Provide the (X, Y) coordinate of the cell's center where the given text is located.  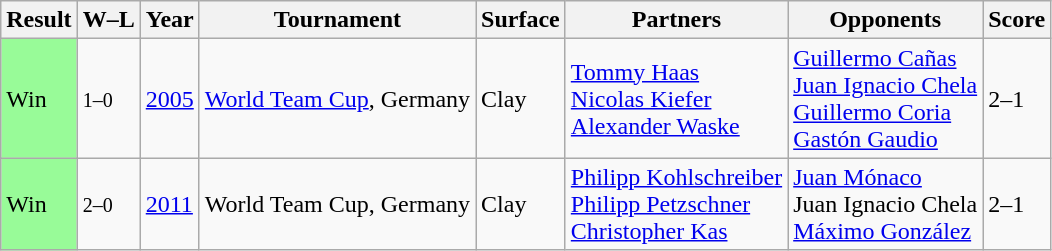
Year (170, 20)
W–L (108, 20)
Guillermo Cañas Juan Ignacio Chela Guillermo Coria Gastón Gaudio (886, 98)
2011 (170, 204)
Tournament (337, 20)
Philipp Kohlschreiber Philipp Petzschner Christopher Kas (676, 204)
Surface (521, 20)
2005 (170, 98)
Opponents (886, 20)
Juan Mónaco Juan Ignacio Chela Máximo González (886, 204)
2–0 (108, 204)
1–0 (108, 98)
Result (39, 20)
Partners (676, 20)
Score (1017, 20)
Tommy Haas Nicolas Kiefer Alexander Waske (676, 98)
